Identify which cell holds the provided text, then report its (x, y) central coordinate. 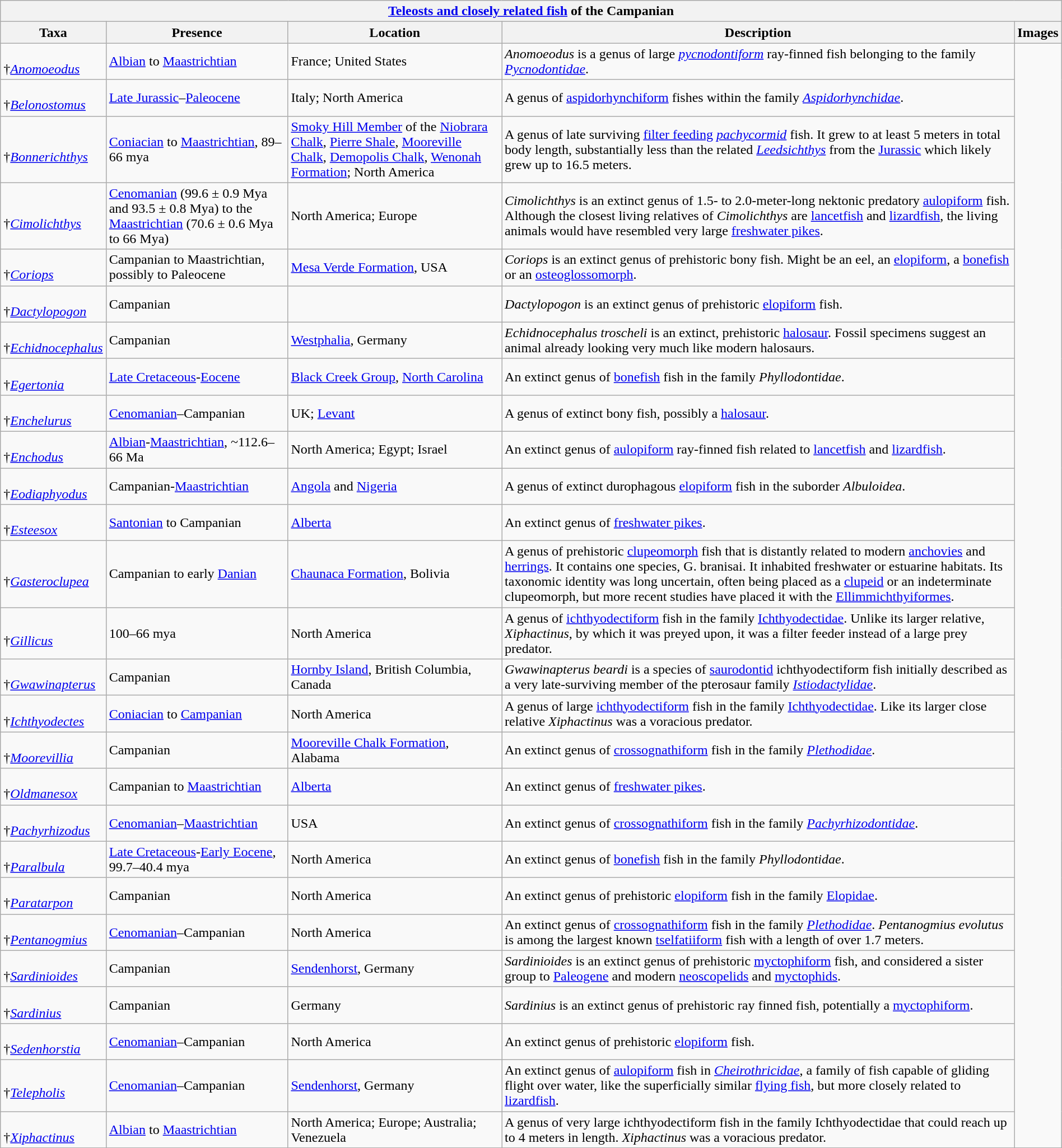
†Oldmanesox (53, 786)
Sardinioides is an extinct genus of prehistoric myctophiform fish, and considered a sister group to Paleogene and modern neoscopelids and myctophids. (758, 969)
Westphalia, Germany (395, 340)
†Bonnerichthys (53, 149)
†Belonostomus (53, 97)
†Telepholis (53, 1085)
†Egertonia (53, 376)
France; United States (395, 62)
Campanian to Maastrichtian (197, 786)
†Paralbula (53, 859)
Italy; North America (395, 97)
Campanian to early Danian (197, 575)
An extinct genus of prehistoric elopiform fish. (758, 1042)
Santonian to Campanian (197, 523)
Mesa Verde Formation, USA (395, 268)
†Ichthyodectes (53, 713)
Black Creek Group, North Carolina (395, 376)
Smoky Hill Member of the Niobrara Chalk, Pierre Shale, Mooreville Chalk, Demopolis Chalk, Wenonah Formation; North America (395, 149)
Teleosts and closely related fish of the Campanian (531, 11)
An extinct genus of crossognathiform fish in the family Pachyrhizodontidae. (758, 823)
Cenomanian (99.6 ± 0.9 Mya and 93.5 ± 0.8 Mya) to the Maastrichtian (70.6 ± 0.6 Mya to 66 Mya) (197, 216)
Presence (197, 32)
North America; Egypt; Israel (395, 449)
†Esteesox (53, 523)
†Eodiaphyodus (53, 486)
Dactylopogon is an extinct genus of prehistoric elopiform fish. (758, 304)
North America; Europe (395, 216)
Mooreville Chalk Formation, Alabama (395, 750)
Germany (395, 1005)
†Pentanogmius (53, 932)
USA (395, 823)
A genus of extinct durophagous elopiform fish in the suborder Albuloidea. (758, 486)
An extinct genus of prehistoric elopiform fish in the family Elopidae. (758, 896)
†Echidnocephalus (53, 340)
†Gillicus (53, 633)
†Paratarpon (53, 896)
†Sedenhorstia (53, 1042)
An extinct genus of aulopiform ray-finned fish related to lancetfish and lizardfish. (758, 449)
Sardinius is an extinct genus of prehistoric ray finned fish, potentially a myctophiform. (758, 1005)
Images (1038, 32)
Coniacian to Campanian (197, 713)
Cenomanian–Maastrichtian (197, 823)
A genus of large ichthyodectiform fish in the family Ichthyodectidae. Like its larger close relative Xiphactinus was a voracious predator. (758, 713)
Albian-Maastrichtian, ~112.6–66 Ma (197, 449)
A genus of extinct bony fish, possibly a halosaur. (758, 413)
Late Cretaceous-Early Eocene, 99.7–40.4 mya (197, 859)
North America; Europe; Australia; Venezuela (395, 1129)
Location (395, 32)
An extinct genus of crossognathiform fish in the family Plethodidae. (758, 750)
†Gwawinapterus (53, 678)
UK; Levant (395, 413)
Angola and Nigeria (395, 486)
Description (758, 32)
Late Cretaceous-Eocene (197, 376)
†Coriops (53, 268)
Campanian-Maastrichtian (197, 486)
Echidnocephalus troscheli is an extinct, prehistoric halosaur. Fossil specimens suggest an animal already looking very much like modern halosaurs. (758, 340)
Taxa (53, 32)
Chaunaca Formation, Bolivia (395, 575)
†Moorevillia (53, 750)
Hornby Island, British Columbia, Canada (395, 678)
†Xiphactinus (53, 1129)
†Gasteroclupea (53, 575)
Anomoeodus is a genus of large pycnodontiform ray-finned fish belonging to the family Pycnodontidae. (758, 62)
†Sardinius (53, 1005)
A genus of aspidorhynchiform fishes within the family Aspidorhynchidae. (758, 97)
Coniacian to Maastrichtian, 89–66 mya (197, 149)
†Pachyrhizodus (53, 823)
†Enchelurus (53, 413)
†Anomoeodus (53, 62)
†Cimolichthys (53, 216)
†Dactylopogon (53, 304)
Campanian to Maastrichtian, possibly to Paleocene (197, 268)
Coriops is an extinct genus of prehistoric bony fish. Might be an eel, an elopiform, a bonefish or an osteoglossomorph. (758, 268)
†Sardinioides (53, 969)
Late Jurassic–Paleocene (197, 97)
†Enchodus (53, 449)
100–66 mya (197, 633)
